Locate the cell with the specified text and output its [X, Y] center coordinate. 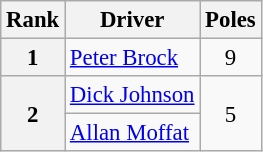
Driver [132, 20]
Poles [230, 20]
9 [230, 58]
Rank [33, 20]
2 [33, 114]
1 [33, 58]
5 [230, 114]
Allan Moffat [132, 133]
Dick Johnson [132, 95]
Peter Brock [132, 58]
